Locate the cell with the specified text and output its (x, y) center coordinate. 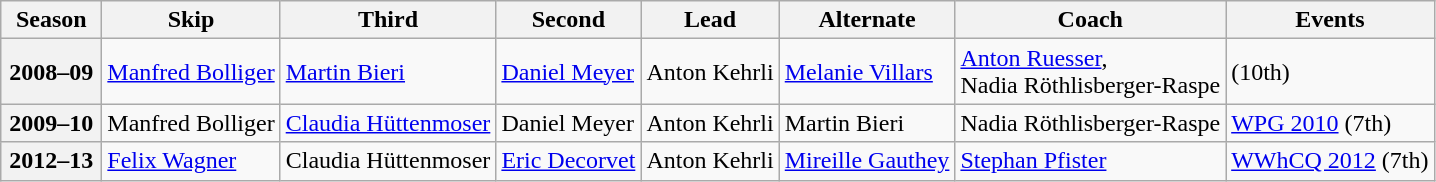
Alternate (867, 20)
Mireille Gauthey (867, 161)
Nadia Röthlisberger-Raspe (1090, 123)
Eric Decorvet (568, 161)
WWhCQ 2012 (7th) (1330, 161)
Anton Ruesser,Nadia Röthlisberger-Raspe (1090, 72)
Stephan Pfister (1090, 161)
Coach (1090, 20)
Skip (191, 20)
2009–10 (52, 123)
Season (52, 20)
Events (1330, 20)
Felix Wagner (191, 161)
WPG 2010 (7th) (1330, 123)
Third (388, 20)
Second (568, 20)
2012–13 (52, 161)
Lead (710, 20)
2008–09 (52, 72)
(10th) (1330, 72)
Melanie Villars (867, 72)
